Return (X, Y) of the center of cell containing provided text 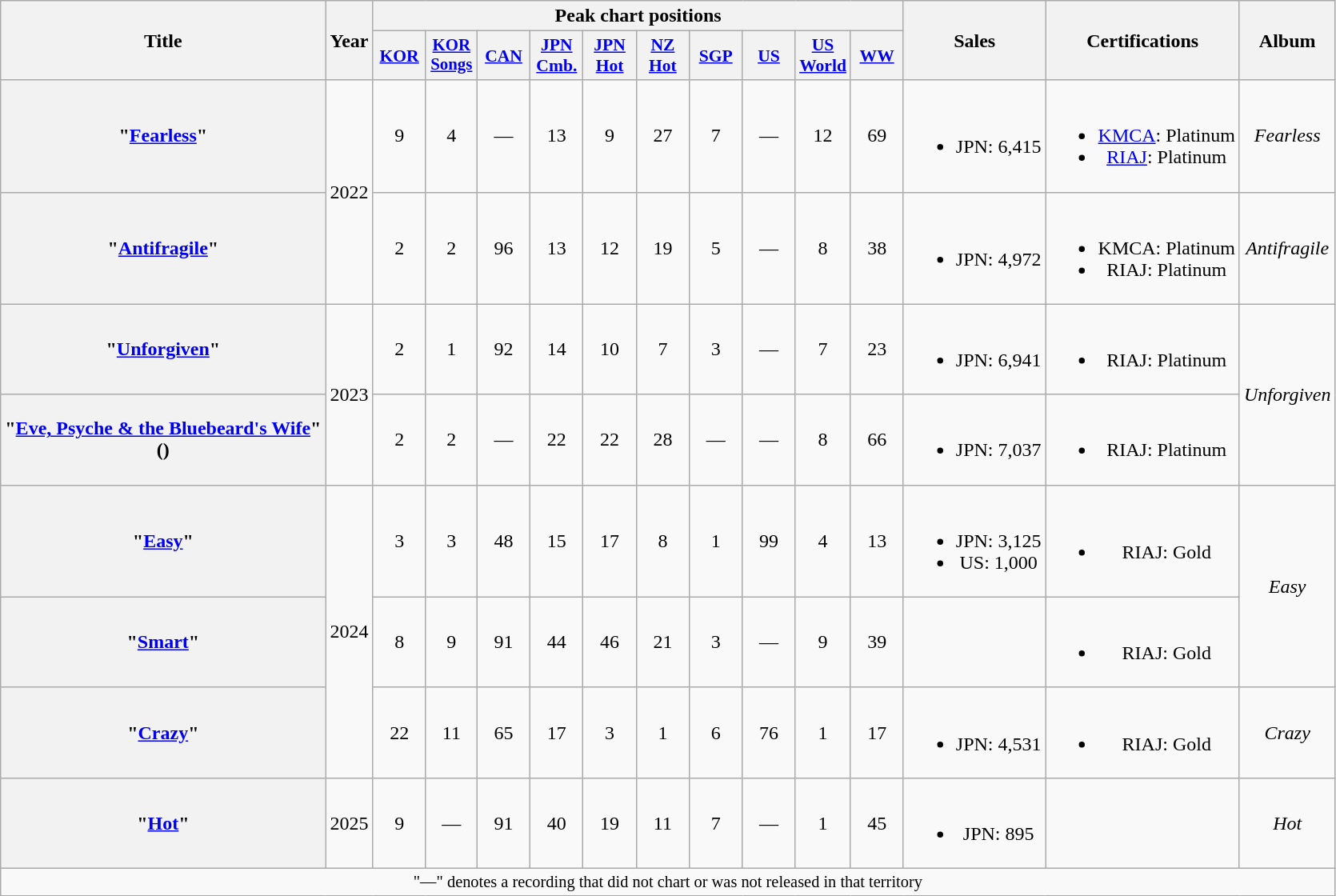
Crazy (1286, 733)
Certifications (1142, 40)
Antifragile (1286, 248)
66 (877, 440)
CAN (503, 56)
Sales (974, 40)
"Crazy" (163, 733)
JPNHot (610, 56)
48 (503, 541)
39 (877, 642)
44 (557, 642)
28 (662, 440)
23 (877, 349)
JPNCmb. (557, 56)
45 (877, 822)
Title (163, 40)
2023 (349, 394)
JPN: 7,037 (974, 440)
2024 (349, 631)
Easy (1286, 586)
US (769, 56)
Album (1286, 40)
"Unforgiven" (163, 349)
JPN: 4,972 (974, 248)
"Antifragile" (163, 248)
"Fearless" (163, 136)
76 (769, 733)
21 (662, 642)
Hot (1286, 822)
Peak chart positions (638, 16)
38 (877, 248)
10 (610, 349)
15 (557, 541)
JPN: 3,125 US: 1,000 (974, 541)
"Easy" (163, 541)
USWorld (822, 56)
"Smart" (163, 642)
NZHot (662, 56)
JPN: 6,415 (974, 136)
KORSongs (451, 56)
Fearless (1286, 136)
SGP (716, 56)
WW (877, 56)
96 (503, 248)
JPN: 6,941 (974, 349)
27 (662, 136)
65 (503, 733)
Year (349, 40)
2025 (349, 822)
2022 (349, 192)
JPN: 895 (974, 822)
"—" denotes a recording that did not chart or was not released in that territory (668, 882)
40 (557, 822)
46 (610, 642)
"Hot" (163, 822)
69 (877, 136)
14 (557, 349)
Unforgiven (1286, 394)
JPN: 4,531 (974, 733)
"Eve, Psyche & the Bluebeard's Wife"() (163, 440)
6 (716, 733)
KOR (399, 56)
92 (503, 349)
99 (769, 541)
5 (716, 248)
